Locate the cell with the specified text and output its [X, Y] center coordinate. 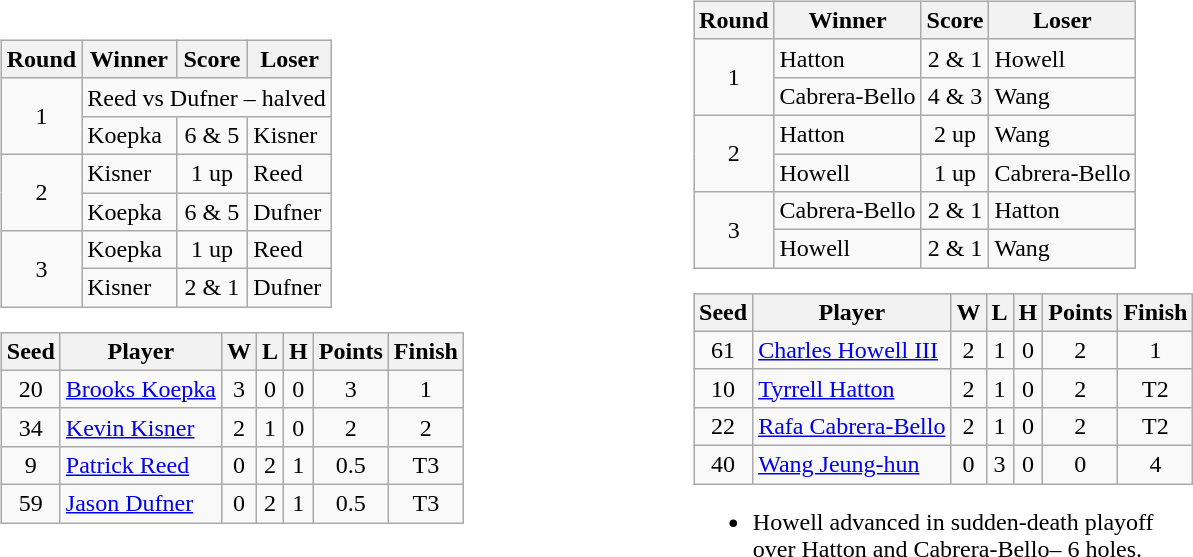
Tyrrell Hatton [852, 388]
Reed vs Dufner – halved [207, 97]
61 [724, 350]
59 [30, 503]
4 & 3 [955, 96]
Kevin Kisner [140, 427]
2 up [955, 134]
10 [724, 388]
Rafa Cabrera-Bello [852, 426]
34 [30, 427]
40 [724, 464]
Brooks Koepka [140, 389]
22 [724, 426]
Wang Jeung-hun [852, 464]
20 [30, 389]
Charles Howell III [852, 350]
4 [1156, 464]
9 [30, 465]
Patrick Reed [140, 465]
Jason Dufner [140, 503]
